Return (X, Y) of the center of cell containing provided text 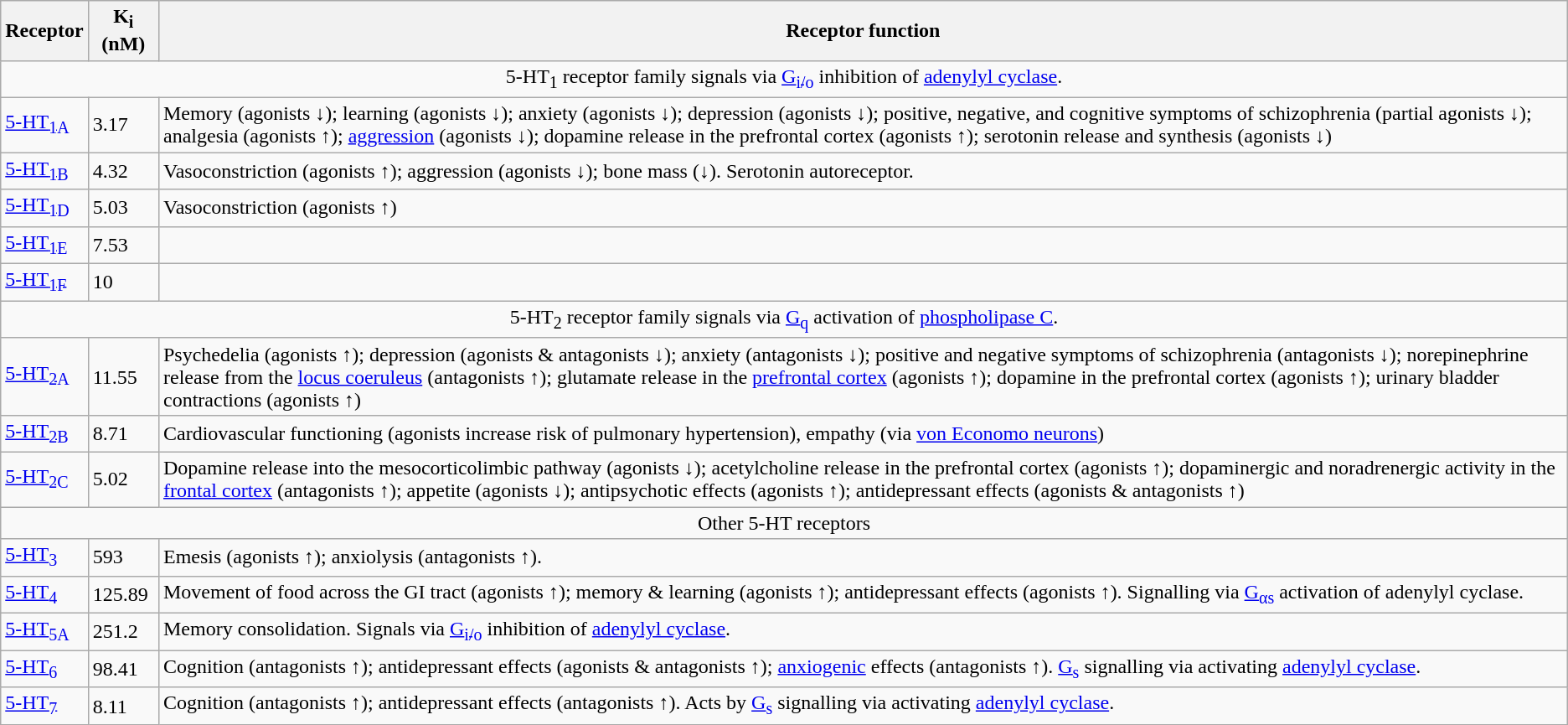
5-HT6 (44, 669)
5-HT5A (44, 631)
593 (123, 557)
5-HT1 receptor family signals via Gi/o inhibition of adenylyl cyclase. (784, 79)
5-HT2 receptor family signals via Gq activation of phospholipase C. (784, 319)
5-HT1F (44, 282)
Cognition (antagonists ↑); antidepressant effects (antagonists ↑). Acts by Gs signalling via activating adenylyl cyclase. (863, 706)
Cardiovascular functioning (agonists increase risk of pulmonary hypertension), empathy (via von Economo neurons) (863, 433)
5-HT7 (44, 706)
98.41 (123, 669)
Receptor function (863, 30)
7.53 (123, 245)
10 (123, 282)
5-HT1E (44, 245)
5-HT4 (44, 594)
Emesis (agonists ↑); anxiolysis (antagonists ↑). (863, 557)
5.02 (123, 479)
5-HT2C (44, 479)
Vasoconstriction (agonists ↑); aggression (agonists ↓); bone mass (↓). Serotonin autoreceptor. (863, 171)
Receptor (44, 30)
Memory consolidation. Signals via Gi/o inhibition of adenylyl cyclase. (863, 631)
Vasoconstriction (agonists ↑) (863, 208)
5-HT1A (44, 124)
Ki (nM) (123, 30)
5-HT2B (44, 433)
11.55 (123, 376)
5-HT2A (44, 376)
Other 5-HT receptors (784, 523)
3.17 (123, 124)
8.71 (123, 433)
5-HT1B (44, 171)
251.2 (123, 631)
125.89 (123, 594)
5-HT1D (44, 208)
5-HT3 (44, 557)
5.03 (123, 208)
8.11 (123, 706)
4.32 (123, 171)
